Locate the cell with the specified text and output its [x, y] center coordinate. 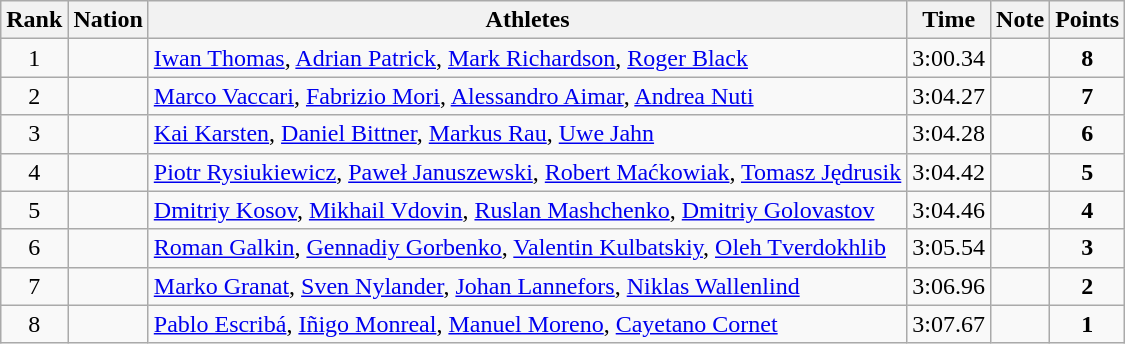
3:04.46 [949, 210]
Dmitriy Kosov, Mikhail Vdovin, Ruslan Mashchenko, Dmitriy Golovastov [528, 210]
Piotr Rysiukiewicz, Paweł Januszewski, Robert Maćkowiak, Tomasz Jędrusik [528, 172]
Rank [34, 20]
3:00.34 [949, 58]
Pablo Escribá, Iñigo Monreal, Manuel Moreno, Cayetano Cornet [528, 324]
Marko Granat, Sven Nylander, Johan Lannefors, Niklas Wallenlind [528, 286]
Athletes [528, 20]
3:04.27 [949, 96]
Kai Karsten, Daniel Bittner, Markus Rau, Uwe Jahn [528, 134]
Roman Galkin, Gennadiy Gorbenko, Valentin Kulbatskiy, Oleh Tverdokhlib [528, 248]
3:05.54 [949, 248]
Marco Vaccari, Fabrizio Mori, Alessandro Aimar, Andrea Nuti [528, 96]
3:04.42 [949, 172]
Points [1088, 20]
3:06.96 [949, 286]
Iwan Thomas, Adrian Patrick, Mark Richardson, Roger Black [528, 58]
3:04.28 [949, 134]
Time [949, 20]
3:07.67 [949, 324]
Note [1020, 20]
Nation [108, 20]
